Pinpoint the cell where the given text exists, returning its (X, Y) midpoint coordinate. 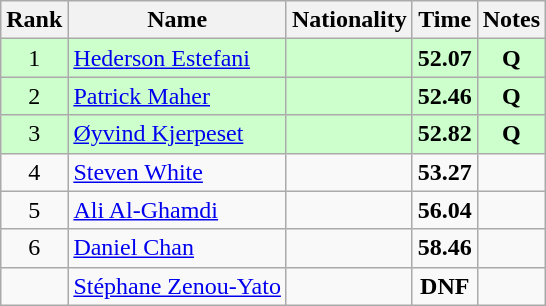
Ali Al-Ghamdi (178, 210)
Name (178, 20)
4 (34, 172)
Øyvind Kjerpeset (178, 134)
Patrick Maher (178, 96)
1 (34, 58)
Notes (511, 20)
3 (34, 134)
52.46 (444, 96)
5 (34, 210)
Time (444, 20)
58.46 (444, 248)
6 (34, 248)
56.04 (444, 210)
Daniel Chan (178, 248)
52.07 (444, 58)
52.82 (444, 134)
53.27 (444, 172)
2 (34, 96)
Hederson Estefani (178, 58)
Steven White (178, 172)
Nationality (349, 20)
DNF (444, 286)
Rank (34, 20)
Stéphane Zenou-Yato (178, 286)
